For the text-containing cell, return its midpoint in (x, y) coordinate format. 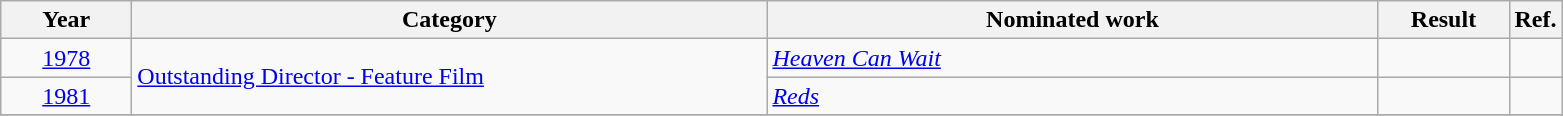
Outstanding Director - Feature Film (450, 77)
Nominated work (1072, 20)
Ref. (1536, 20)
Year (66, 20)
Category (450, 20)
Result (1444, 20)
1981 (66, 96)
Heaven Can Wait (1072, 58)
1978 (66, 58)
Reds (1072, 96)
